Return the (x, y) coordinate for the center point of the cell that contains the specified text.  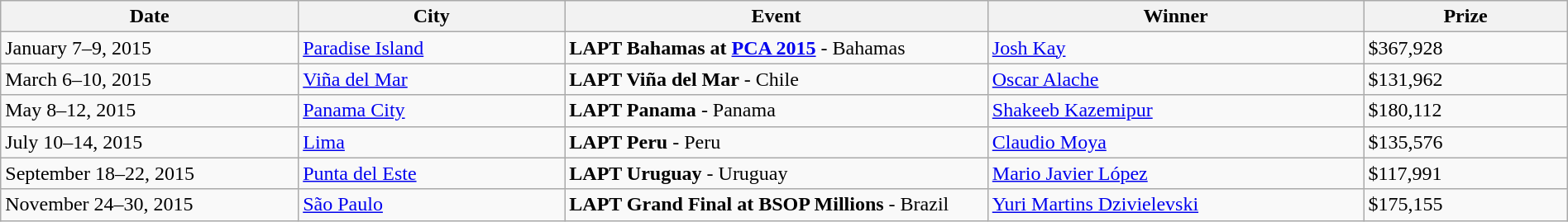
May 8–12, 2015 (150, 111)
LAPT Uruguay - Uruguay (777, 173)
Claudio Moya (1176, 142)
Date (150, 17)
Josh Kay (1176, 48)
$175,155 (1465, 205)
Punta del Este (432, 173)
Winner (1176, 17)
LAPT Peru - Peru (777, 142)
Mario Javier López (1176, 173)
LAPT Bahamas at PCA 2015 - Bahamas (777, 48)
São Paulo (432, 205)
March 6–10, 2015 (150, 79)
City (432, 17)
July 10–14, 2015 (150, 142)
Yuri Martins Dzivielevski (1176, 205)
November 24–30, 2015 (150, 205)
$367,928 (1465, 48)
Paradise Island (432, 48)
LAPT Grand Final at BSOP Millions - Brazil (777, 205)
Oscar Alache (1176, 79)
Viña del Mar (432, 79)
Panama City (432, 111)
LAPT Panama - Panama (777, 111)
Prize (1465, 17)
January 7–9, 2015 (150, 48)
$117,991 (1465, 173)
$131,962 (1465, 79)
Shakeeb Kazemipur (1176, 111)
$135,576 (1465, 142)
September 18–22, 2015 (150, 173)
Lima (432, 142)
Event (777, 17)
$180,112 (1465, 111)
LAPT Viña del Mar - Chile (777, 79)
